Pinpoint the cell where the given text exists, returning its [X, Y] midpoint coordinate. 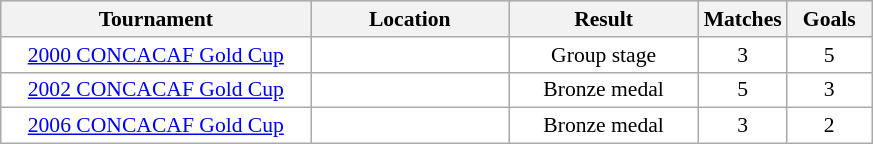
Result [603, 19]
2006 CONCACAF Gold Cup [156, 126]
2 [830, 126]
Goals [830, 19]
Tournament [156, 19]
Location [410, 19]
Group stage [603, 55]
Matches [743, 19]
2000 CONCACAF Gold Cup [156, 55]
2002 CONCACAF Gold Cup [156, 90]
